Capture the cell that displays the provided text and extract its (X, Y) central coordinate. 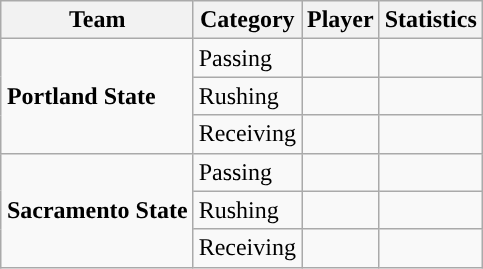
Portland State (97, 96)
Player (341, 20)
Sacramento State (97, 210)
Category (247, 20)
Team (97, 20)
Statistics (430, 20)
